Detect which cell encompasses the target text, then output its [X, Y] center coordinate. 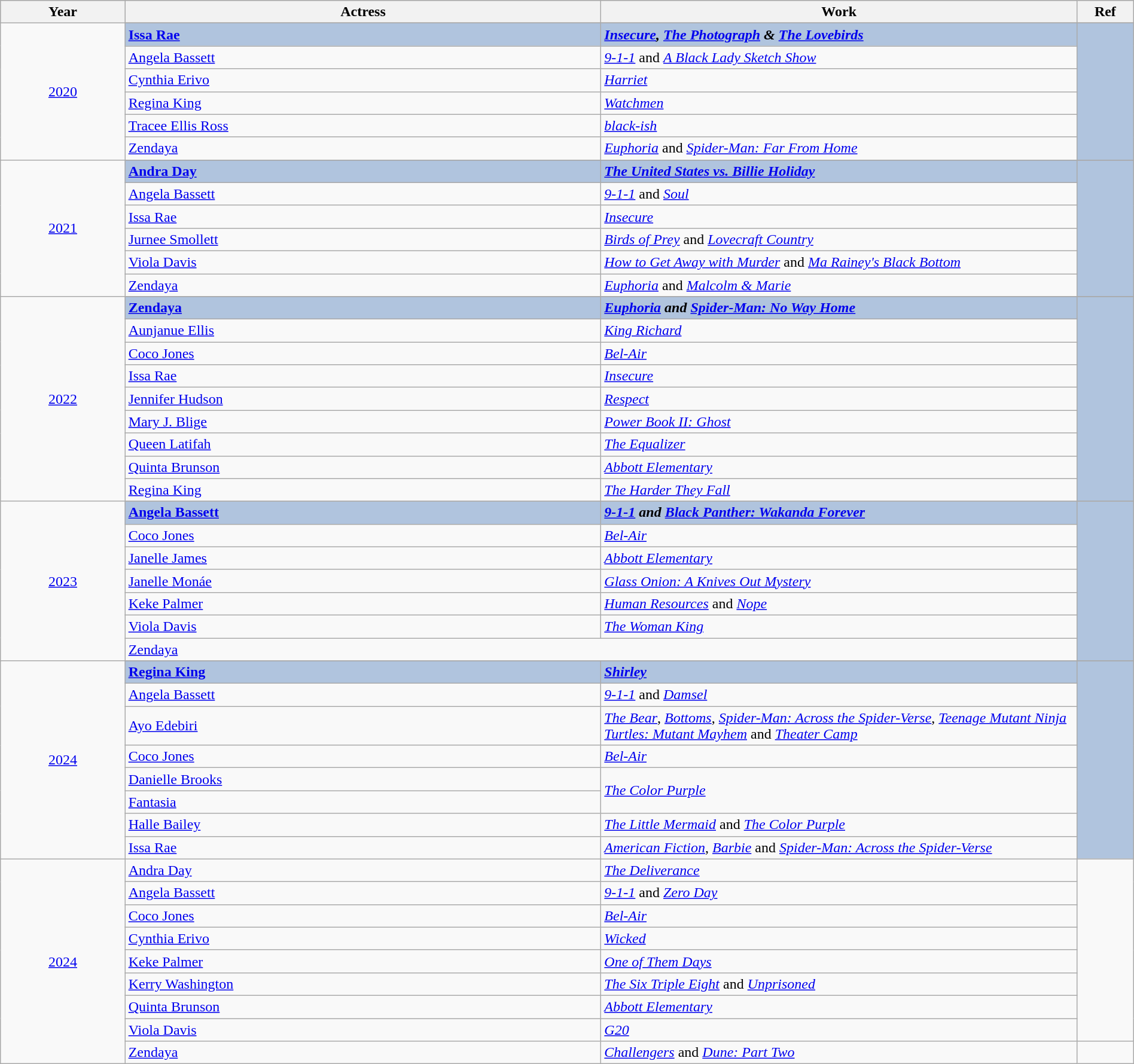
Insecure, The Photograph & The Lovebirds [839, 35]
Queen Latifah [363, 444]
Halle Bailey [363, 825]
American Fiction, Barbie and Spider-Man: Across the Spider-Verse [839, 847]
The Little Mermaid and The Color Purple [839, 825]
Year [63, 12]
The Deliverance [839, 870]
9-1-1 and Soul [839, 194]
Harriet [839, 80]
2020 [63, 92]
Euphoria and Spider-Man: No Way Home [839, 308]
The Six Triple Eight and Unprisoned [839, 984]
The United States vs. Billie Holiday [839, 171]
2023 [63, 581]
How to Get Away with Murder and Ma Rainey's Black Bottom [839, 262]
Jurnee Smollett [363, 239]
2022 [63, 400]
G20 [839, 1029]
Ayo Edebiri [363, 726]
Birds of Prey and Lovecraft Country [839, 239]
Work [839, 12]
Watchmen [839, 103]
Danielle Brooks [363, 779]
Human Resources and Nope [839, 603]
Challengers and Dune: Part Two [839, 1053]
Shirley [839, 672]
black-ish [839, 126]
Euphoria and Malcolm & Marie [839, 285]
The Bear, Bottoms, Spider-Man: Across the Spider-Verse, Teenage Mutant Ninja Turtles: Mutant Mayhem and Theater Camp [839, 726]
One of Them Days [839, 961]
King Richard [839, 331]
Wicked [839, 938]
9-1-1 and Zero Day [839, 893]
The Woman King [839, 626]
Kerry Washington [363, 984]
Glass Onion: A Knives Out Mystery [839, 581]
Actress [363, 12]
2021 [63, 228]
Power Book II: Ghost [839, 422]
9-1-1 and A Black Lady Sketch Show [839, 57]
Jennifer Hudson [363, 399]
Mary J. Blige [363, 422]
Tracee Ellis Ross [363, 126]
The Harder They Fall [839, 490]
Euphoria and Spider-Man: Far From Home [839, 148]
9-1-1 and Damsel [839, 695]
The Color Purple [839, 791]
Fantasia [363, 802]
Ref [1105, 12]
9-1-1 and Black Panther: Wakanda Forever [839, 513]
Aunjanue Ellis [363, 331]
The Equalizer [839, 444]
Respect [839, 399]
Janelle Monáe [363, 581]
Janelle James [363, 558]
